Extract the (X, Y) coordinate from the center of the cell holding the provided text.  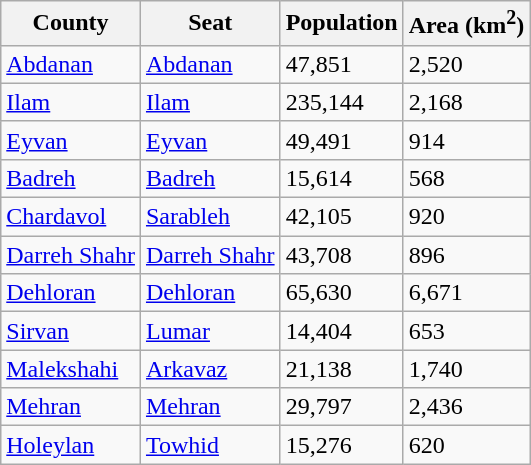
Sirvan (71, 331)
29,797 (342, 407)
Population (342, 24)
1,740 (466, 369)
Holeylan (71, 445)
49,491 (342, 140)
2,520 (466, 64)
6,671 (466, 293)
County (71, 24)
Area (km2) (466, 24)
2,436 (466, 407)
Lumar (210, 331)
Seat (210, 24)
235,144 (342, 102)
Sarableh (210, 217)
65,630 (342, 293)
568 (466, 178)
15,614 (342, 178)
21,138 (342, 369)
47,851 (342, 64)
Chardavol (71, 217)
653 (466, 331)
620 (466, 445)
Arkavaz (210, 369)
15,276 (342, 445)
Towhid (210, 445)
2,168 (466, 102)
Malekshahi (71, 369)
43,708 (342, 255)
896 (466, 255)
42,105 (342, 217)
914 (466, 140)
920 (466, 217)
14,404 (342, 331)
